For the text-containing cell, return its midpoint in (X, Y) coordinate format. 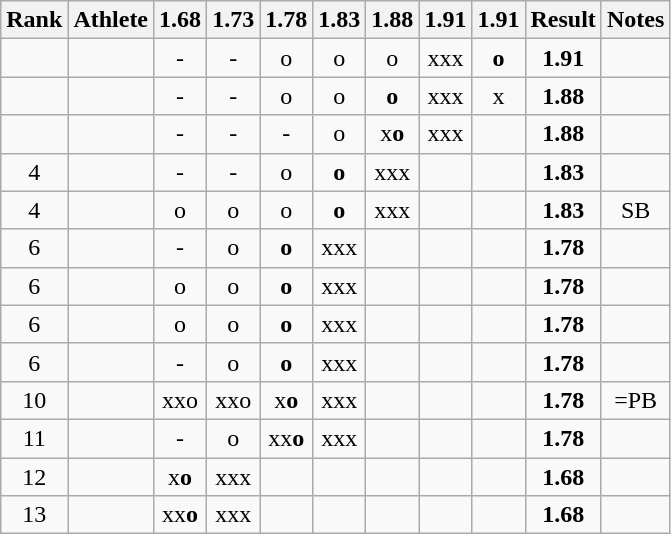
10 (34, 400)
Athlete (111, 20)
12 (34, 477)
13 (34, 515)
11 (34, 438)
1.73 (234, 20)
x (498, 96)
=PB (635, 400)
Rank (34, 20)
Notes (635, 20)
SB (635, 210)
Result (563, 20)
